For the text-containing cell, return its midpoint in [X, Y] coordinate format. 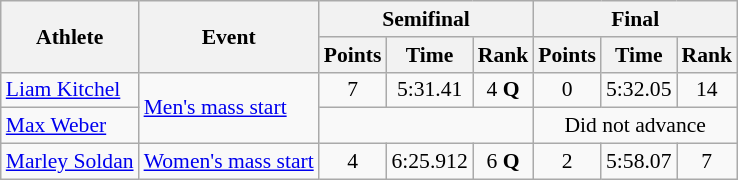
Max Weber [70, 126]
Liam Kitchel [70, 90]
14 [706, 90]
5:32.05 [638, 90]
2 [567, 162]
4 Q [504, 90]
0 [567, 90]
5:31.41 [429, 90]
6:25.912 [429, 162]
Semifinal [426, 19]
Did not advance [635, 126]
Women's mass start [229, 162]
Event [229, 36]
Final [635, 19]
4 [353, 162]
5:58.07 [638, 162]
6 Q [504, 162]
Men's mass start [229, 108]
Athlete [70, 36]
Marley Soldan [70, 162]
